Detect which cell encompasses the target text, then output its [X, Y] center coordinate. 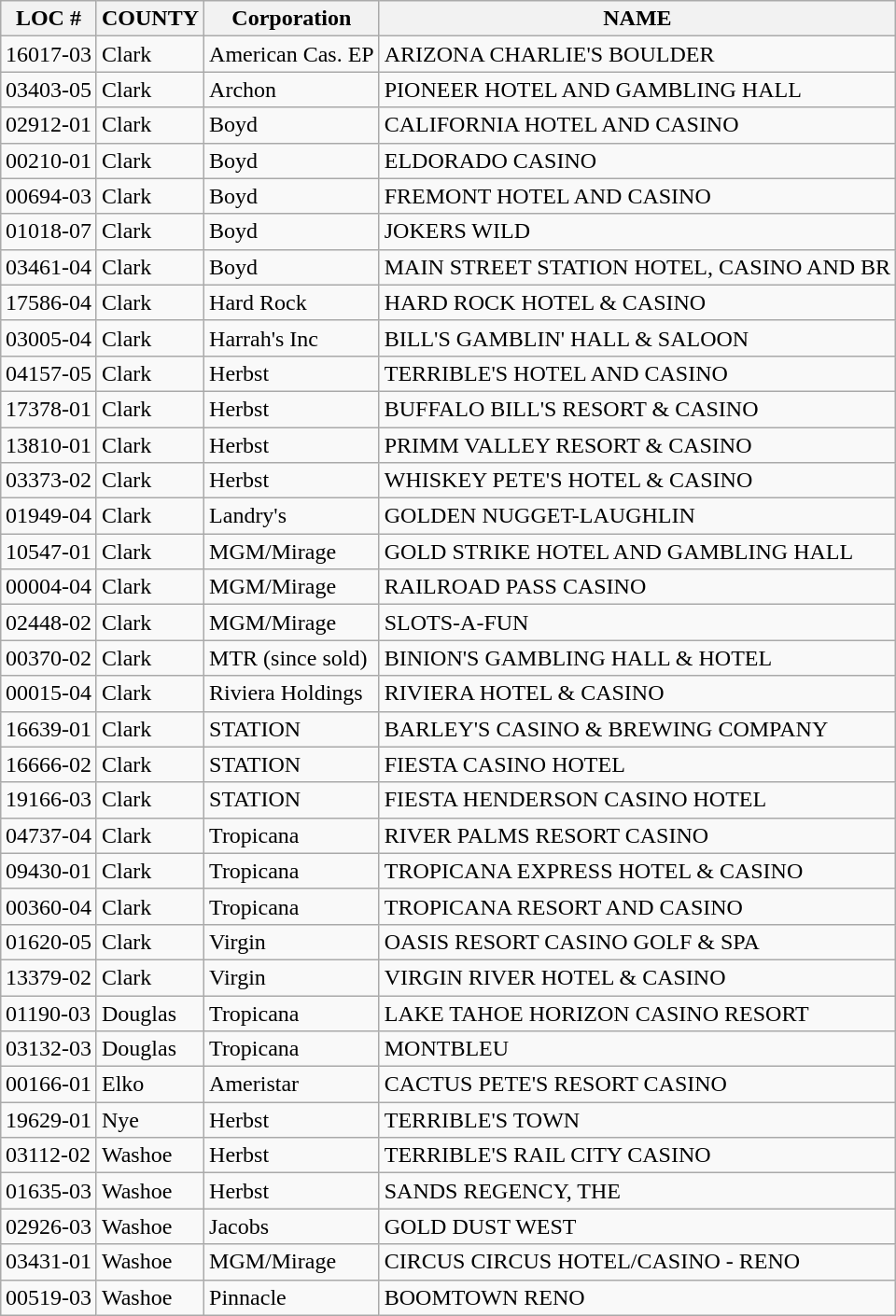
Harrah's Inc [292, 338]
03431-01 [49, 1262]
01018-07 [49, 231]
09430-01 [49, 871]
13810-01 [49, 445]
Archon [292, 90]
01949-04 [49, 516]
04157-05 [49, 373]
01190-03 [49, 1013]
BOOMTOWN RENO [637, 1297]
02448-02 [49, 623]
NAME [637, 19]
OASIS RESORT CASINO GOLF & SPA [637, 942]
VIRGIN RIVER HOTEL & CASINO [637, 977]
02926-03 [49, 1226]
00360-04 [49, 906]
00519-03 [49, 1297]
TERRIBLE'S TOWN [637, 1120]
TERRIBLE'S HOTEL AND CASINO [637, 373]
LAKE TAHOE HORIZON CASINO RESORT [637, 1013]
CALIFORNIA HOTEL AND CASINO [637, 125]
03112-02 [49, 1155]
01635-03 [49, 1191]
LOC # [49, 19]
00210-01 [49, 161]
SANDS REGENCY, THE [637, 1191]
00370-02 [49, 658]
03132-03 [49, 1049]
GOLD STRIKE HOTEL AND GAMBLING HALL [637, 552]
GOLD DUST WEST [637, 1226]
SLOTS-A-FUN [637, 623]
19629-01 [49, 1120]
Landry's [292, 516]
MAIN STREET STATION HOTEL, CASINO AND BR [637, 267]
BARLEY'S CASINO & BREWING COMPANY [637, 729]
TERRIBLE'S RAIL CITY CASINO [637, 1155]
MONTBLEU [637, 1049]
17586-04 [49, 302]
16666-02 [49, 764]
03005-04 [49, 338]
13379-02 [49, 977]
10547-01 [49, 552]
Ameristar [292, 1085]
CACTUS PETE'S RESORT CASINO [637, 1085]
02912-01 [49, 125]
MTR (since sold) [292, 658]
ELDORADO CASINO [637, 161]
BINION'S GAMBLING HALL & HOTEL [637, 658]
00694-03 [49, 196]
RAILROAD PASS CASINO [637, 587]
PIONEER HOTEL AND GAMBLING HALL [637, 90]
TROPICANA EXPRESS HOTEL & CASINO [637, 871]
CIRCUS CIRCUS HOTEL/CASINO - RENO [637, 1262]
RIVER PALMS RESORT CASINO [637, 835]
TROPICANA RESORT AND CASINO [637, 906]
American Cas. EP [292, 54]
COUNTY [149, 19]
00166-01 [49, 1085]
ARIZONA CHARLIE'S BOULDER [637, 54]
00004-04 [49, 587]
03373-02 [49, 481]
Riviera Holdings [292, 693]
16639-01 [49, 729]
16017-03 [49, 54]
17378-01 [49, 409]
RIVIERA HOTEL & CASINO [637, 693]
Nye [149, 1120]
BUFFALO BILL'S RESORT & CASINO [637, 409]
FIESTA HENDERSON CASINO HOTEL [637, 800]
04737-04 [49, 835]
PRIMM VALLEY RESORT & CASINO [637, 445]
BILL'S GAMBLIN' HALL & SALOON [637, 338]
03403-05 [49, 90]
FREMONT HOTEL AND CASINO [637, 196]
WHISKEY PETE'S HOTEL & CASINO [637, 481]
00015-04 [49, 693]
Hard Rock [292, 302]
Jacobs [292, 1226]
Corporation [292, 19]
Elko [149, 1085]
HARD ROCK HOTEL & CASINO [637, 302]
03461-04 [49, 267]
01620-05 [49, 942]
JOKERS WILD [637, 231]
19166-03 [49, 800]
Pinnacle [292, 1297]
FIESTA CASINO HOTEL [637, 764]
GOLDEN NUGGET-LAUGHLIN [637, 516]
